Capture the cell that displays the provided text and extract its [X, Y] central coordinate. 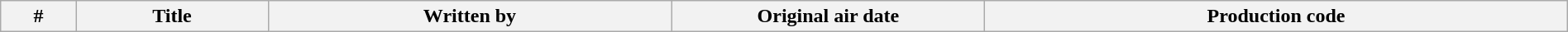
Written by [470, 16]
# [38, 16]
Title [172, 16]
Original air date [829, 16]
Production code [1276, 16]
